Return [X, Y] of the center of cell containing provided text 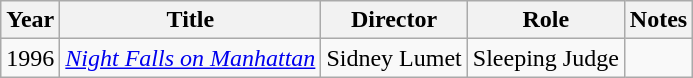
Night Falls on Manhattan [190, 58]
Sidney Lumet [394, 58]
Notes [658, 20]
Year [30, 20]
Sleeping Judge [546, 58]
Role [546, 20]
Title [190, 20]
Director [394, 20]
1996 [30, 58]
